For the text-containing cell, return its midpoint in [x, y] coordinate format. 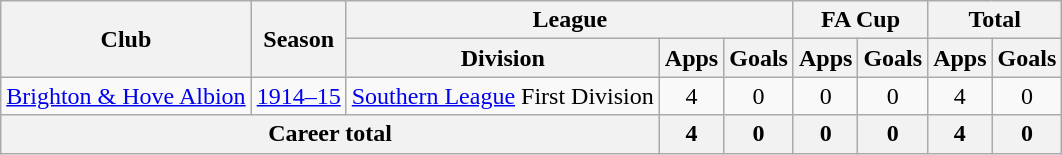
Division [502, 58]
Southern League First Division [502, 96]
Brighton & Hove Albion [126, 96]
Career total [330, 134]
Club [126, 39]
Total [995, 20]
FA Cup [860, 20]
League [570, 20]
Season [298, 39]
1914–15 [298, 96]
